Determine the (x, y) coordinate at the center of the cell enclosing the given text.  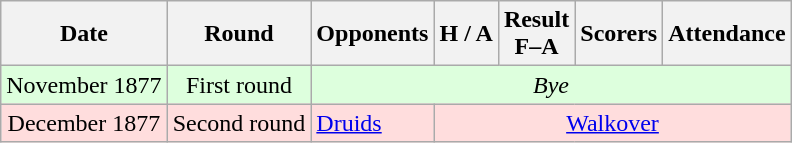
First round (239, 85)
Opponents (372, 34)
Druids (372, 123)
Second round (239, 123)
H / A (466, 34)
Date (84, 34)
Round (239, 34)
December 1877 (84, 123)
Scorers (619, 34)
Bye (551, 85)
ResultF–A (536, 34)
Attendance (727, 34)
November 1877 (84, 85)
Walkover (612, 123)
